Return the [x, y] coordinate for the center point of the cell that contains the specified text.  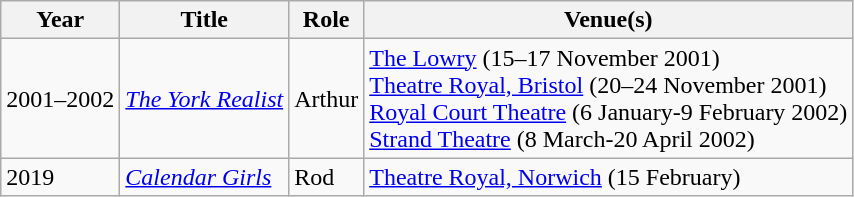
2019 [60, 177]
2001–2002 [60, 98]
Venue(s) [608, 20]
Rod [326, 177]
Year [60, 20]
Role [326, 20]
The York Realist [204, 98]
Calendar Girls [204, 177]
Title [204, 20]
Theatre Royal, Norwich (15 February) [608, 177]
Arthur [326, 98]
